Provide the (X, Y) coordinate of the cell's center where the given text is located.  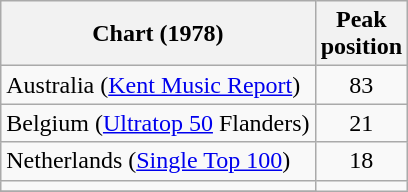
18 (361, 161)
21 (361, 123)
83 (361, 85)
Peakposition (361, 34)
Netherlands (Single Top 100) (158, 161)
Belgium (Ultratop 50 Flanders) (158, 123)
Australia (Kent Music Report) (158, 85)
Chart (1978) (158, 34)
